Capture the cell that displays the provided text and extract its [X, Y] central coordinate. 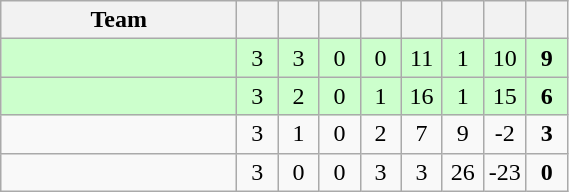
7 [422, 134]
-2 [504, 134]
-23 [504, 172]
10 [504, 58]
11 [422, 58]
16 [422, 96]
26 [462, 172]
6 [546, 96]
15 [504, 96]
Team [119, 20]
